Return (X, Y) of the center of cell containing provided text 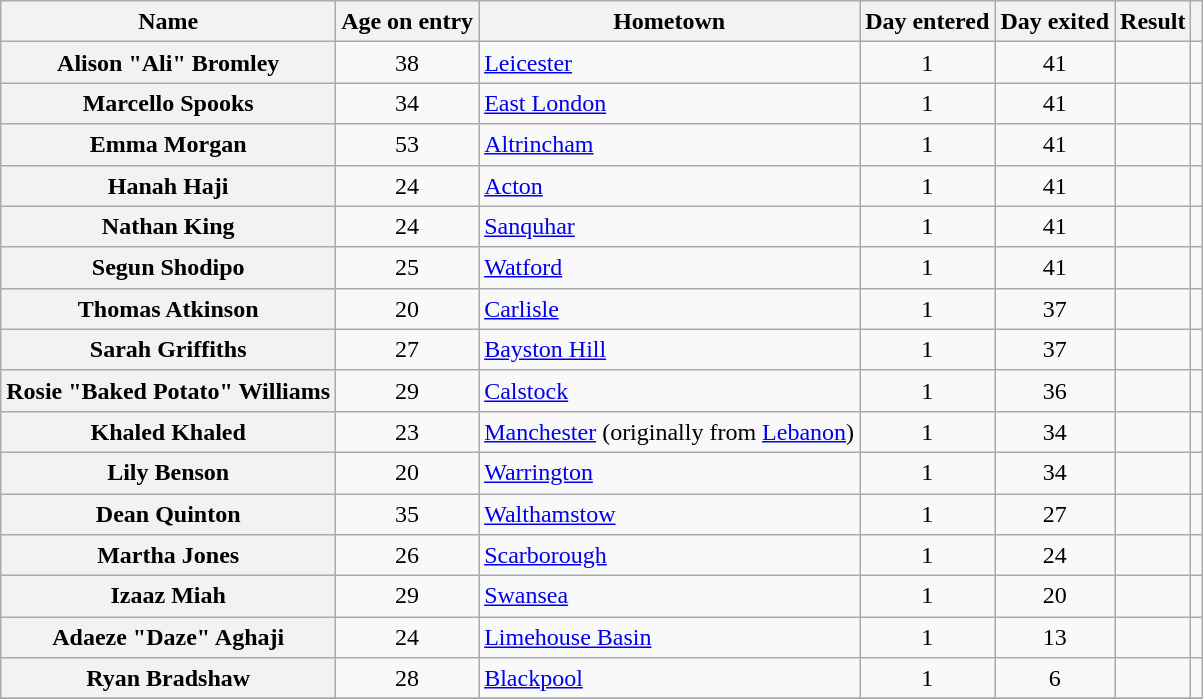
23 (408, 432)
Swansea (670, 596)
Ryan Bradshaw (168, 678)
Khaled Khaled (168, 432)
Blackpool (670, 678)
Age on entry (408, 22)
Nathan King (168, 226)
Adaeze "Daze" Aghaji (168, 638)
53 (408, 144)
Bayston Hill (670, 350)
Sanquhar (670, 226)
28 (408, 678)
Name (168, 22)
Leicester (670, 62)
Izaaz Miah (168, 596)
Day exited (1055, 22)
Altrincham (670, 144)
38 (408, 62)
35 (408, 514)
Walthamstow (670, 514)
Thomas Atkinson (168, 308)
Sarah Griffiths (168, 350)
Hometown (670, 22)
Warrington (670, 472)
Carlisle (670, 308)
Alison "Ali" Bromley (168, 62)
Marcello Spooks (168, 104)
Calstock (670, 390)
Watford (670, 268)
Lily Benson (168, 472)
26 (408, 556)
Result (1153, 22)
Segun Shodipo (168, 268)
13 (1055, 638)
Scarborough (670, 556)
Dean Quinton (168, 514)
Hanah Haji (168, 186)
Limehouse Basin (670, 638)
Rosie "Baked Potato" Williams (168, 390)
East London (670, 104)
6 (1055, 678)
Emma Morgan (168, 144)
Martha Jones (168, 556)
Manchester (originally from Lebanon) (670, 432)
Day entered (928, 22)
25 (408, 268)
36 (1055, 390)
Acton (670, 186)
